Identify which cell holds the provided text, then report its [x, y] central coordinate. 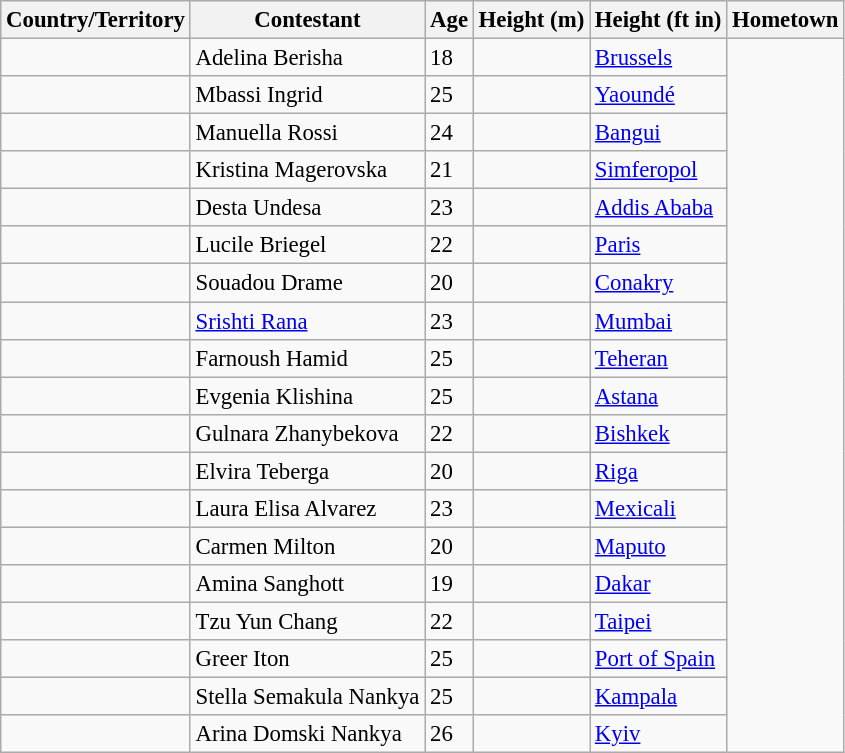
Hometown [786, 20]
Simferopol [658, 170]
Manuella Rossi [308, 133]
Arina Domski Nankya [308, 734]
Farnoush Hamid [308, 358]
Amina Sanghott [308, 584]
Desta Undesa [308, 208]
Carmen Milton [308, 546]
Greer Iton [308, 659]
Maputo [658, 546]
Age [450, 20]
Mexicali [658, 509]
Riga [658, 471]
Adelina Berisha [308, 58]
Tzu Yun Chang [308, 621]
Port of Spain [658, 659]
Bishkek [658, 433]
Dakar [658, 584]
26 [450, 734]
Height (ft in) [658, 20]
Gulnara Zhanybekova [308, 433]
Mumbai [658, 321]
19 [450, 584]
Addis Ababa [658, 208]
Souadou Drame [308, 283]
Teheran [658, 358]
Yaoundé [658, 95]
Kyiv [658, 734]
Paris [658, 245]
Srishti Rana [308, 321]
18 [450, 58]
Conakry [658, 283]
Mbassi Ingrid [308, 95]
Lucile Briegel [308, 245]
Kristina Magerovska [308, 170]
21 [450, 170]
Taipei [658, 621]
Bangui [658, 133]
Kampala [658, 697]
Country/Territory [96, 20]
Brussels [658, 58]
24 [450, 133]
Astana [658, 396]
Evgenia Klishina [308, 396]
Elvira Teberga [308, 471]
Stella Semakula Nankya [308, 697]
Laura Elisa Alvarez [308, 509]
Height (m) [531, 20]
Contestant [308, 20]
